Locate the cell with the specified text and output its [x, y] center coordinate. 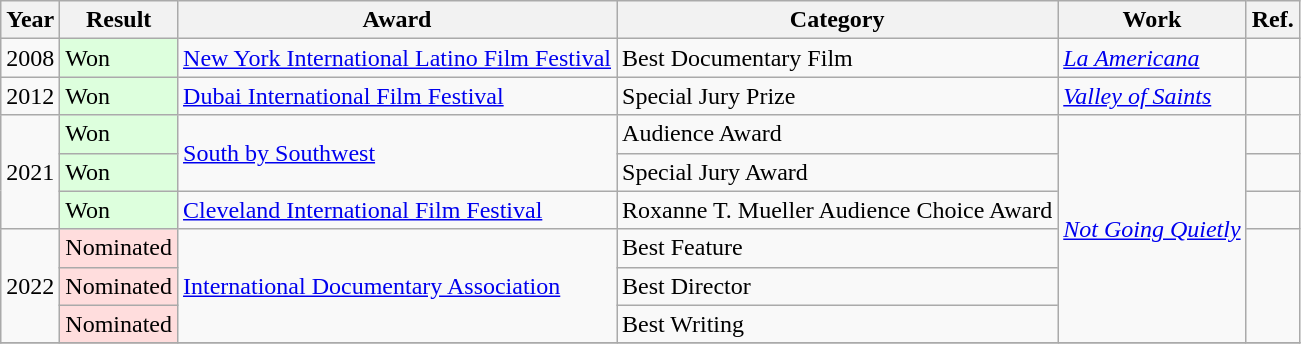
South by Southwest [398, 153]
Valley of Saints [1152, 96]
Result [119, 20]
Best Director [838, 286]
2022 [30, 286]
Special Jury Award [838, 172]
Best Writing [838, 324]
2021 [30, 172]
Roxanne T. Mueller Audience Choice Award [838, 210]
Audience Award [838, 134]
Ref. [1272, 20]
Work [1152, 20]
Special Jury Prize [838, 96]
New York International Latino Film Festival [398, 58]
Best Feature [838, 248]
Award [398, 20]
2012 [30, 96]
Cleveland International Film Festival [398, 210]
Best Documentary Film [838, 58]
International Documentary Association [398, 286]
Not Going Quietly [1152, 229]
Dubai International Film Festival [398, 96]
La Americana [1152, 58]
Category [838, 20]
Year [30, 20]
2008 [30, 58]
